Return (x, y) of the center of cell containing provided text 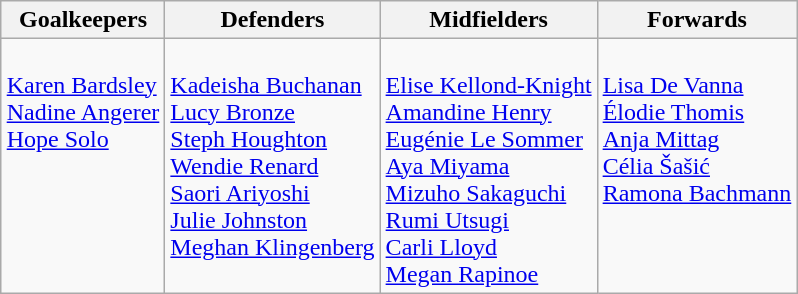
Lisa De Vanna Élodie Thomis Anja Mittag Célia Šašić Ramona Bachmann (697, 166)
Midfielders (488, 20)
Karen Bardsley Nadine Angerer Hope Solo (83, 166)
Defenders (272, 20)
Kadeisha Buchanan Lucy Bronze Steph Houghton Wendie Renard Saori Ariyoshi Julie Johnston Meghan Klingenberg (272, 166)
Elise Kellond-Knight Amandine Henry Eugénie Le Sommer Aya Miyama Mizuho Sakaguchi Rumi Utsugi Carli Lloyd Megan Rapinoe (488, 166)
Goalkeepers (83, 20)
Forwards (697, 20)
